Extract the (X, Y) coordinate from the center of the cell holding the provided text.  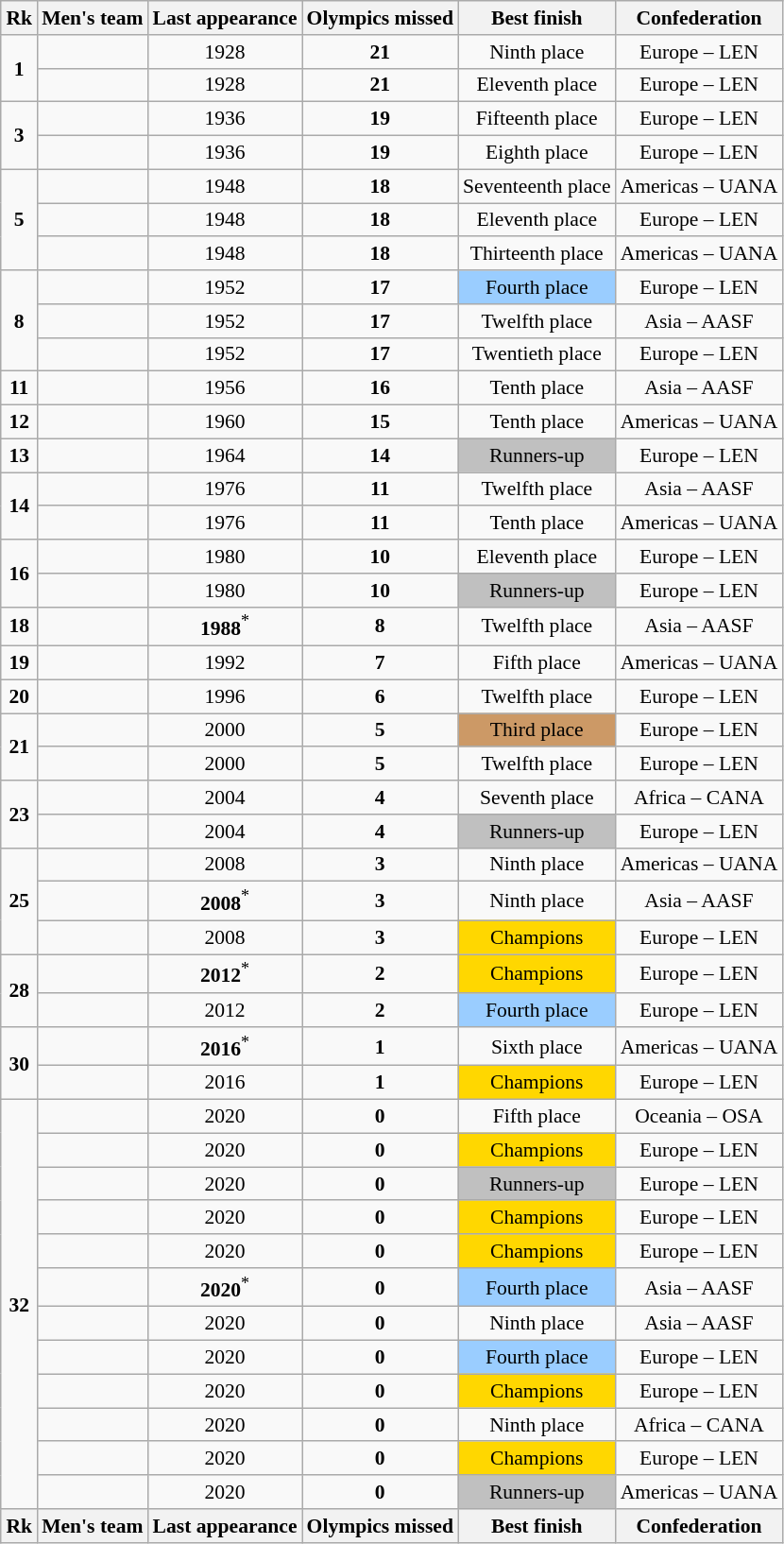
2016* (225, 1047)
1956 (225, 388)
Eighth place (537, 153)
Sixth place (537, 1047)
Third place (537, 730)
Thirteenth place (537, 254)
25 (19, 901)
Seventeenth place (537, 186)
12 (19, 422)
Fifteenth place (537, 119)
30 (19, 1064)
2012* (225, 973)
Twentieth place (537, 354)
2020* (225, 1287)
2008* (225, 901)
15 (380, 422)
2012 (225, 1010)
32 (19, 1304)
6 (380, 696)
1960 (225, 422)
20 (19, 696)
1996 (225, 696)
1992 (225, 663)
23 (19, 815)
13 (19, 455)
7 (380, 663)
28 (19, 990)
Seventh place (537, 798)
Oceania – OSA (699, 1117)
1964 (225, 455)
2016 (225, 1083)
1988* (225, 626)
